Scan for the cell matching the given text and deliver its [x, y] coordinate at center. 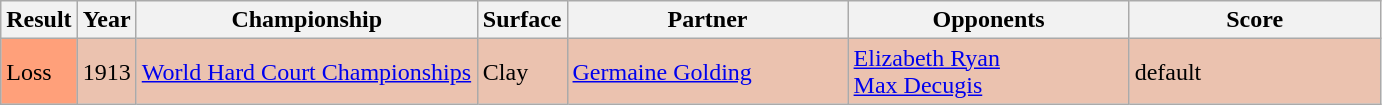
Result [39, 20]
1913 [106, 72]
Loss [39, 72]
World Hard Court Championships [306, 72]
default [1254, 72]
Opponents [988, 20]
Score [1254, 20]
Surface [522, 20]
Clay [522, 72]
Partner [708, 20]
Championship [306, 20]
Elizabeth Ryan Max Decugis [988, 72]
Year [106, 20]
Germaine Golding [708, 72]
